Determine the (X, Y) coordinate at the center of the cell enclosing the given text.  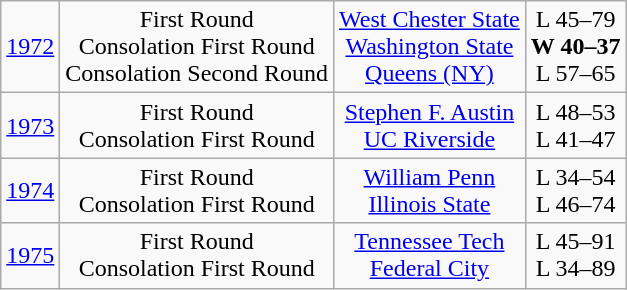
L 48–53L 41–47 (576, 126)
L 34–54L 46–74 (576, 190)
First RoundConsolation First RoundConsolation Second Round (197, 47)
1972 (30, 47)
L 45–79W 40–37L 57–65 (576, 47)
1974 (30, 190)
William PennIllinois State (430, 190)
1973 (30, 126)
Stephen F. AustinUC Riverside (430, 126)
1975 (30, 256)
Tennessee TechFederal City (430, 256)
L 45–91L 34–89 (576, 256)
West Chester StateWashington StateQueens (NY) (430, 47)
